Extract the [X, Y] coordinate from the center of the cell holding the provided text.  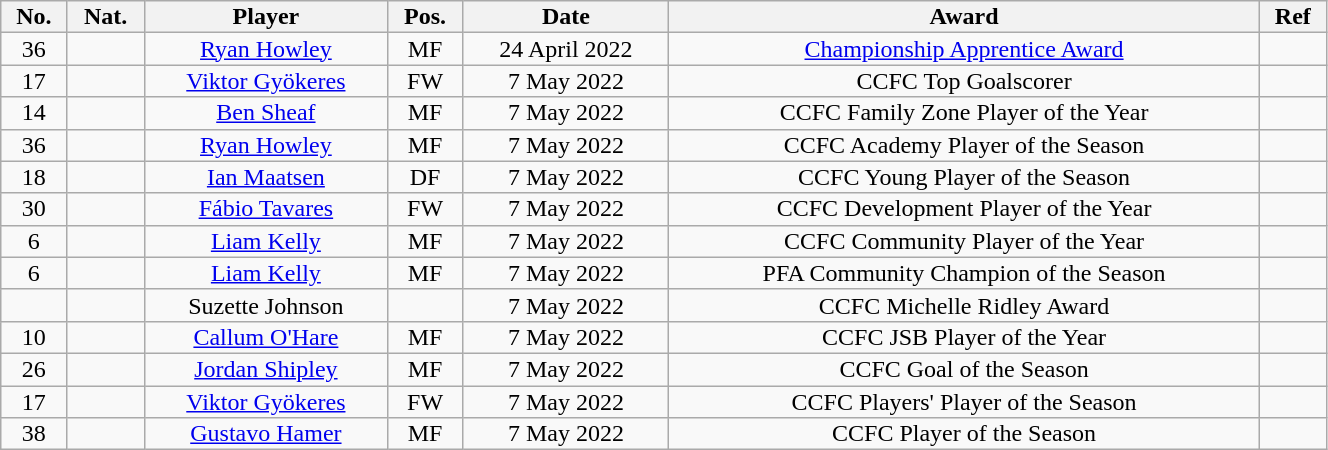
PFA Community Champion of the Season [964, 273]
Ian Maatsen [266, 177]
CCFC Top Goalscorer [964, 81]
24 April 2022 [566, 49]
Suzette Johnson [266, 305]
CCFC Young Player of the Season [964, 177]
Jordan Shipley [266, 369]
CCFC Academy Player of the Season [964, 145]
Nat. [106, 17]
Player [266, 17]
26 [34, 369]
No. [34, 17]
DF [425, 177]
CCFC Goal of the Season [964, 369]
CCFC Development Player of the Year [964, 209]
10 [34, 337]
30 [34, 209]
CCFC Family Zone Player of the Year [964, 113]
Fábio Tavares [266, 209]
18 [34, 177]
Date [566, 17]
Gustavo Hamer [266, 434]
14 [34, 113]
CCFC Players' Player of the Season [964, 402]
Award [964, 17]
CCFC Community Player of the Year [964, 241]
CCFC JSB Player of the Year [964, 337]
CCFC Player of the Season [964, 434]
CCFC Michelle Ridley Award [964, 305]
Championship Apprentice Award [964, 49]
Ben Sheaf [266, 113]
Pos. [425, 17]
Ref [1292, 17]
38 [34, 434]
Callum O'Hare [266, 337]
